Return the [X, Y] coordinate for the center point of the cell that contains the specified text.  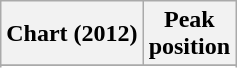
Chart (2012) [72, 34]
Peakposition [189, 34]
